Capture the cell that displays the provided text and extract its [X, Y] central coordinate. 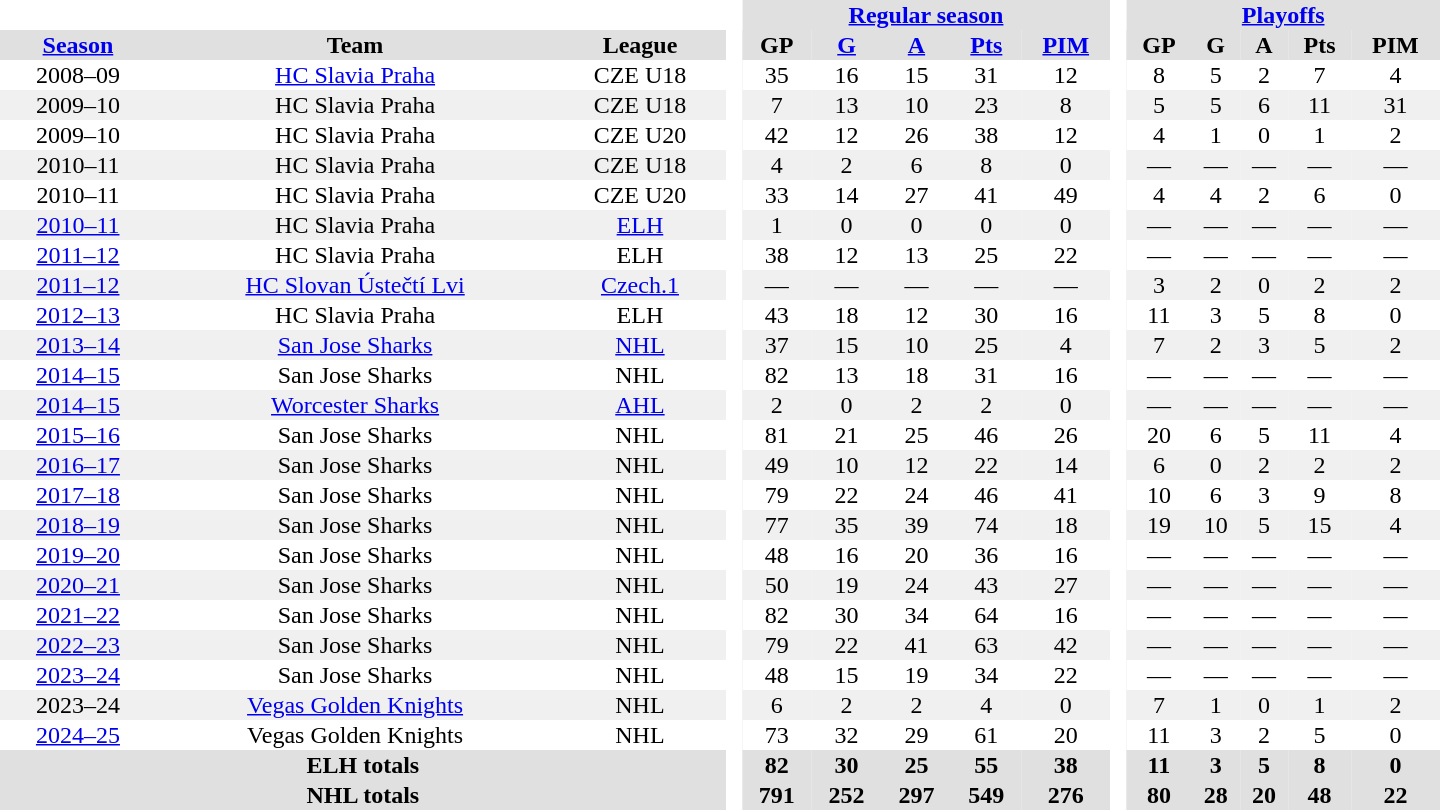
791 [777, 795]
2017–18 [78, 495]
Regular season [926, 15]
Worcester Sharks [355, 405]
36 [986, 555]
23 [986, 105]
29 [917, 735]
2013–14 [78, 345]
50 [777, 585]
2021–22 [78, 615]
252 [847, 795]
33 [777, 195]
Season [78, 45]
32 [847, 735]
2015–16 [78, 435]
28 [1215, 795]
73 [777, 735]
63 [986, 645]
AHL [640, 405]
2020–21 [78, 585]
ELH totals [363, 765]
64 [986, 615]
80 [1158, 795]
39 [917, 525]
55 [986, 765]
2016–17 [78, 465]
2008–09 [78, 75]
276 [1066, 795]
61 [986, 735]
2022–23 [78, 645]
Playoffs [1283, 15]
2019–20 [78, 555]
NHL totals [363, 795]
81 [777, 435]
297 [917, 795]
Team [355, 45]
37 [777, 345]
2024–25 [78, 735]
HC Slovan Ústečtí Lvi [355, 285]
549 [986, 795]
9 [1320, 495]
21 [847, 435]
2018–19 [78, 525]
League [640, 45]
77 [777, 525]
Czech.1 [640, 285]
2012–13 [78, 315]
74 [986, 525]
